Output the [x, y] coordinate of the center of the cell containing the given text.  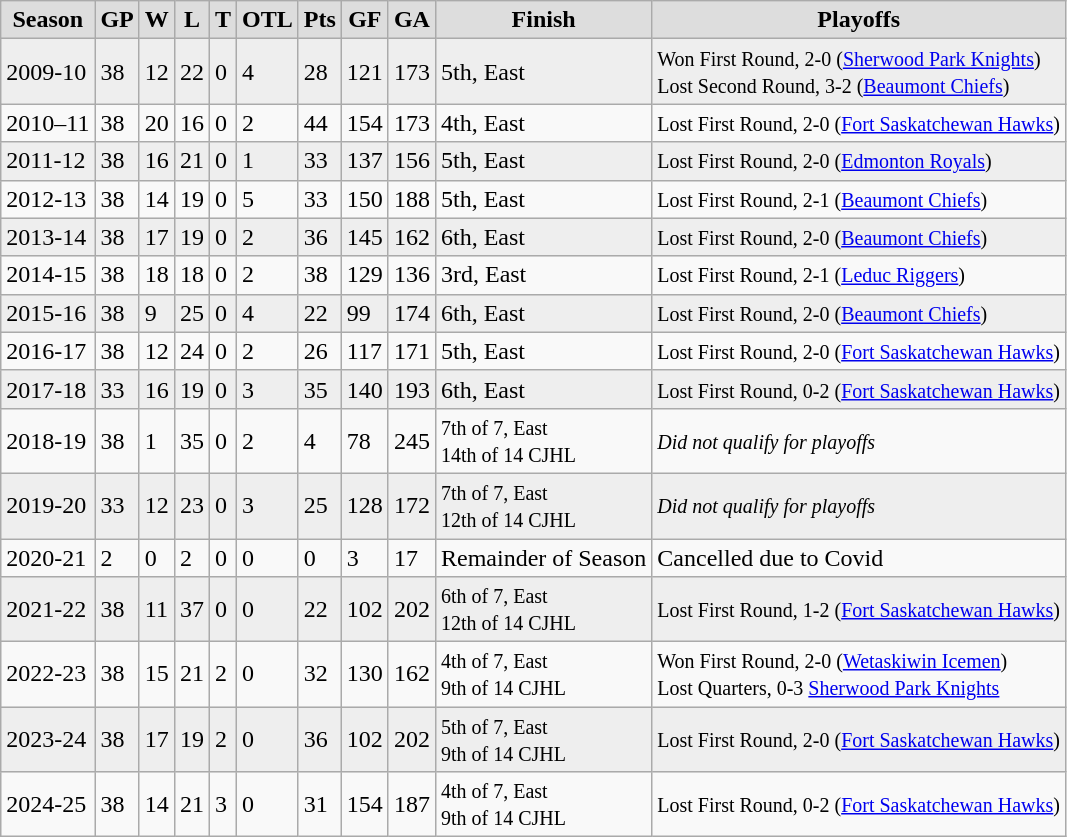
2019-20 [48, 506]
Lost First Round, 2-1 (Leduc Riggers) [859, 275]
130 [364, 674]
2018-19 [48, 440]
3rd, East [543, 275]
31 [320, 804]
5th of 7, East9th of 14 CJHL [543, 740]
5 [268, 199]
20 [156, 123]
6th of 7, East12th of 14 CJHL [543, 610]
245 [412, 440]
32 [320, 674]
2010–11 [48, 123]
117 [364, 351]
145 [364, 237]
GA [412, 20]
2020-21 [48, 557]
Won First Round, 2-0 (Wetaskiwin Icemen)Lost Quarters, 0-3 Sherwood Park Knights [859, 674]
137 [364, 161]
T [222, 20]
136 [412, 275]
37 [192, 610]
24 [192, 351]
L [192, 20]
2013-14 [48, 237]
187 [412, 804]
128 [364, 506]
Cancelled due to Covid [859, 557]
193 [412, 389]
OTL [268, 20]
Season [48, 20]
7th of 7, East14th of 14 CJHL [543, 440]
GP [117, 20]
99 [364, 313]
171 [412, 351]
140 [364, 389]
2011-12 [48, 161]
Remainder of Season [543, 557]
174 [412, 313]
GF [364, 20]
2021-22 [48, 610]
2024-25 [48, 804]
129 [364, 275]
121 [364, 72]
9 [156, 313]
2014-15 [48, 275]
2017-18 [48, 389]
2016-17 [48, 351]
Pts [320, 20]
Playoffs [859, 20]
2022-23 [48, 674]
Won First Round, 2-0 (Sherwood Park Knights)Lost Second Round, 3-2 (Beaumont Chiefs) [859, 72]
156 [412, 161]
W [156, 20]
Lost First Round, 2-1 (Beaumont Chiefs) [859, 199]
7th of 7, East12th of 14 CJHL [543, 506]
2023-24 [48, 740]
78 [364, 440]
Lost First Round, 1-2 (Fort Saskatchewan Hawks) [859, 610]
26 [320, 351]
150 [364, 199]
188 [412, 199]
15 [156, 674]
Lost First Round, 2-0 (Edmonton Royals) [859, 161]
172 [412, 506]
28 [320, 72]
23 [192, 506]
2012-13 [48, 199]
2015-16 [48, 313]
Finish [543, 20]
4th, East [543, 123]
44 [320, 123]
11 [156, 610]
2009-10 [48, 72]
